For the text-containing cell, return its midpoint in [x, y] coordinate format. 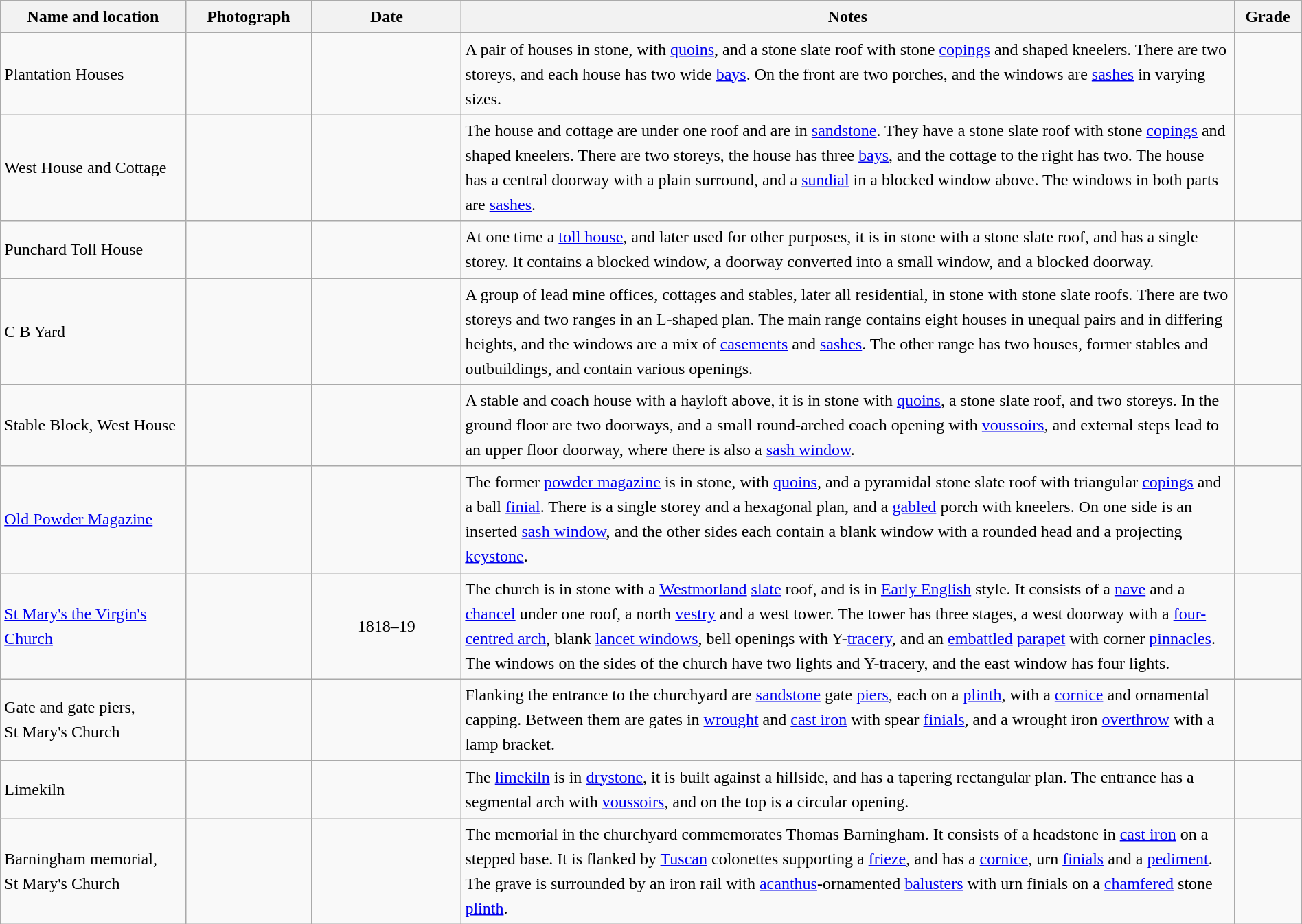
St Mary's the Virgin's Church [93, 626]
Photograph [249, 16]
Date [387, 16]
1818–19 [387, 626]
Grade [1268, 16]
West House and Cottage [93, 168]
Gate and gate piers,St Mary's Church [93, 719]
Barningham memorial,St Mary's Church [93, 870]
Notes [847, 16]
Limekiln [93, 789]
Name and location [93, 16]
Punchard Toll House [93, 250]
Old Powder Magazine [93, 519]
Stable Block, West House [93, 426]
C B Yard [93, 331]
Plantation Houses [93, 74]
